Capture the cell that displays the provided text and extract its (X, Y) central coordinate. 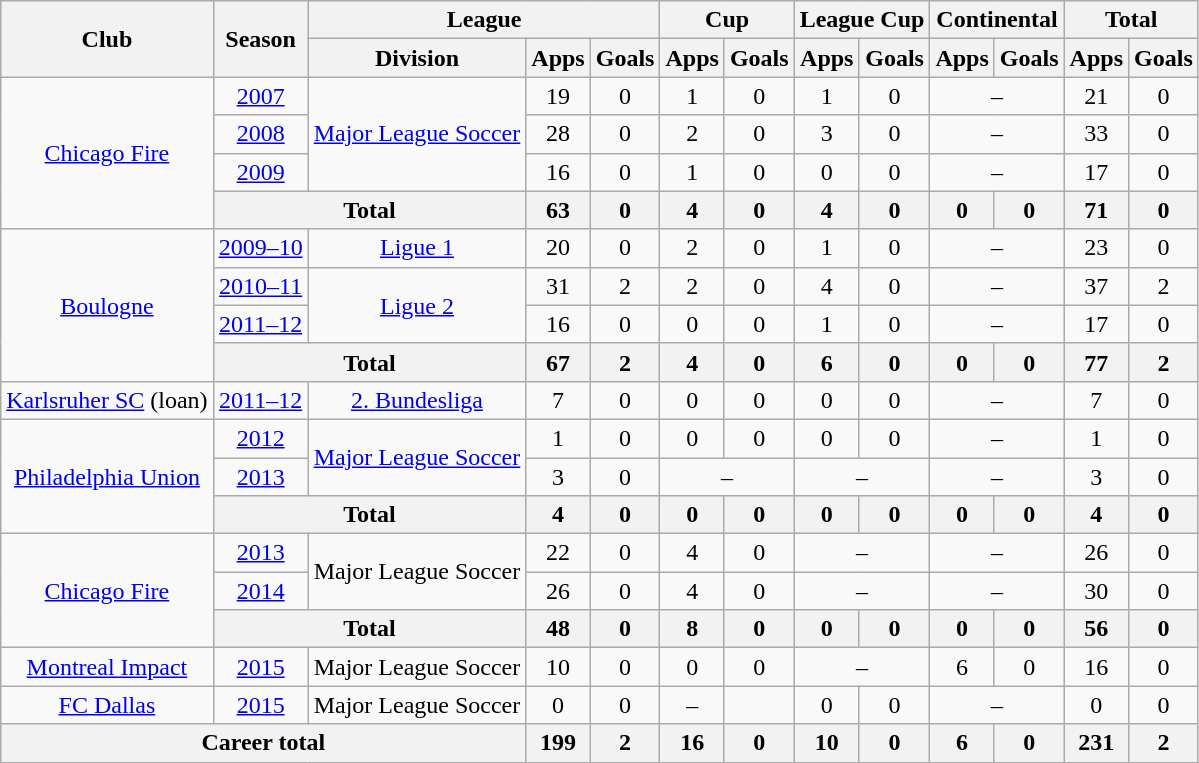
Boulogne (107, 305)
2009 (260, 172)
21 (1096, 96)
71 (1096, 210)
23 (1096, 248)
37 (1096, 286)
56 (1096, 629)
Season (260, 39)
28 (558, 134)
31 (558, 286)
8 (692, 629)
2. Bundesliga (417, 400)
Career total (264, 743)
22 (558, 553)
Club (107, 39)
199 (558, 743)
2012 (260, 438)
63 (558, 210)
48 (558, 629)
FC Dallas (107, 705)
Division (417, 58)
League (484, 20)
Karlsruher SC (loan) (107, 400)
Continental (997, 20)
20 (558, 248)
League Cup (862, 20)
2010–11 (260, 286)
19 (558, 96)
Philadelphia Union (107, 476)
2014 (260, 591)
2008 (260, 134)
67 (558, 362)
77 (1096, 362)
30 (1096, 591)
Ligue 2 (417, 305)
2009–10 (260, 248)
33 (1096, 134)
Ligue 1 (417, 248)
231 (1096, 743)
Montreal Impact (107, 667)
2007 (260, 96)
Cup (727, 20)
